Return (x, y) of the center of cell containing provided text 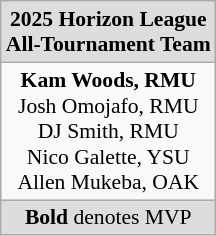
Kam Woods, RMUJosh Omojafo, RMUDJ Smith, RMUNico Galette, YSUAllen Mukeba, OAK (108, 131)
2025 Horizon LeagueAll-Tournament Team (108, 32)
Bold denotes MVP (108, 218)
